Find where the given text appears and provide that cell's center as [x, y] coordinate. 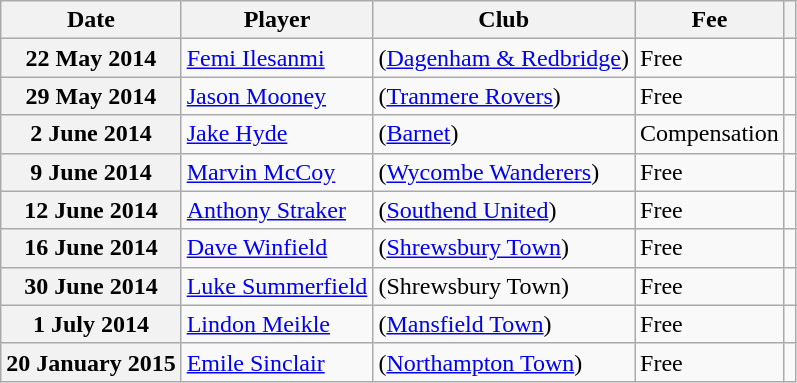
29 May 2014 [91, 96]
(Dagenham & Redbridge) [504, 58]
30 June 2014 [91, 286]
Jason Mooney [277, 96]
Lindon Meikle [277, 324]
Dave Winfield [277, 248]
(Barnet) [504, 134]
Date [91, 20]
Luke Summerfield [277, 286]
22 May 2014 [91, 58]
12 June 2014 [91, 210]
Emile Sinclair [277, 362]
Femi Ilesanmi [277, 58]
(Mansfield Town) [504, 324]
Club [504, 20]
(Wycombe Wanderers) [504, 172]
Fee [710, 20]
(Southend United) [504, 210]
Player [277, 20]
Jake Hyde [277, 134]
9 June 2014 [91, 172]
(Tranmere Rovers) [504, 96]
Compensation [710, 134]
(Northampton Town) [504, 362]
2 June 2014 [91, 134]
1 July 2014 [91, 324]
Marvin McCoy [277, 172]
16 June 2014 [91, 248]
20 January 2015 [91, 362]
Anthony Straker [277, 210]
